Pinpoint the cell where the given text exists, returning its (x, y) midpoint coordinate. 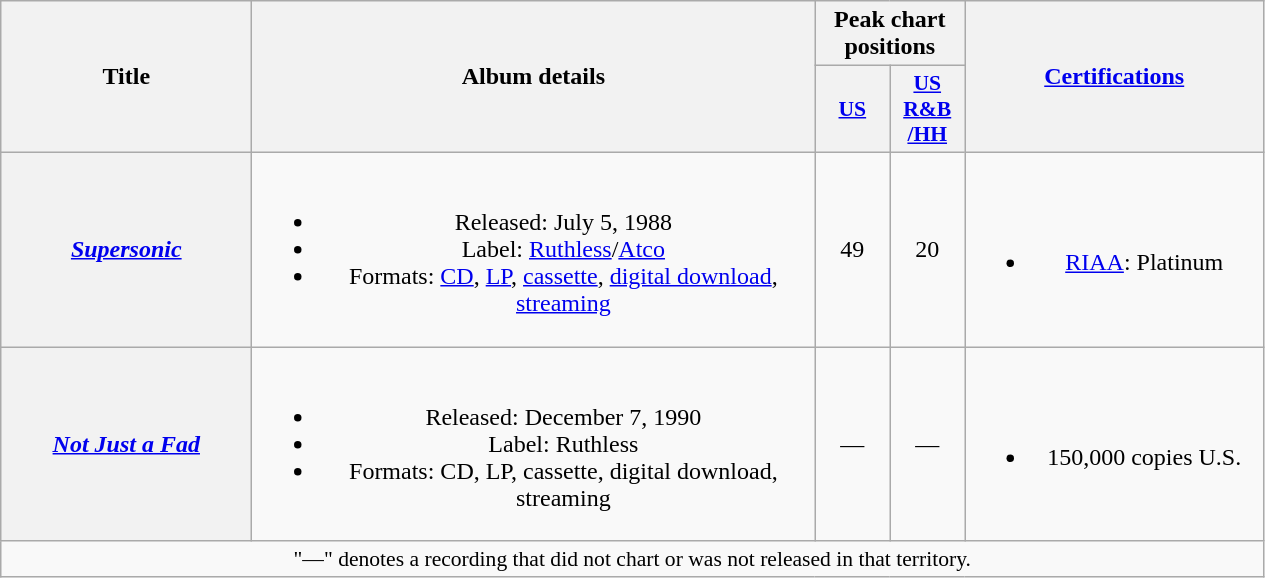
Released: December 7, 1990Label: RuthlessFormats: CD, LP, cassette, digital download, streaming (534, 443)
Certifications (1114, 77)
Title (126, 77)
Not Just a Fad (126, 443)
Album details (534, 77)
Released: July 5, 1988Label: Ruthless/AtcoFormats: CD, LP, cassette, digital download, streaming (534, 249)
US (852, 110)
USR&B/HH (928, 110)
RIAA: Platinum (1114, 249)
"—" denotes a recording that did not chart or was not released in that territory. (632, 559)
Supersonic (126, 249)
Peak chart positions (890, 34)
150,000 copies U.S. (1114, 443)
49 (852, 249)
20 (928, 249)
